Capture the cell that displays the provided text and extract its [x, y] central coordinate. 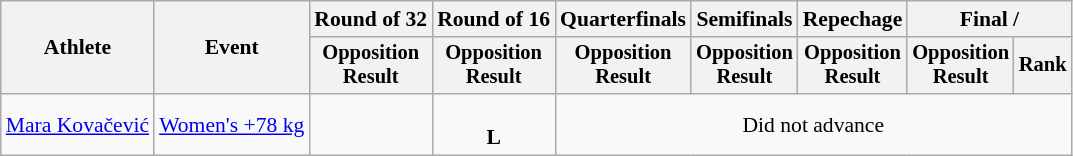
Semifinals [744, 19]
Rank [1043, 66]
Round of 32 [370, 19]
Event [232, 48]
Final / [989, 19]
Women's +78 kg [232, 124]
Repechage [853, 19]
Round of 16 [494, 19]
Athlete [78, 48]
L [494, 124]
Did not advance [813, 124]
Mara Kovačević [78, 124]
Quarterfinals [623, 19]
